Scan for the cell matching the given text and deliver its [X, Y] coordinate at center. 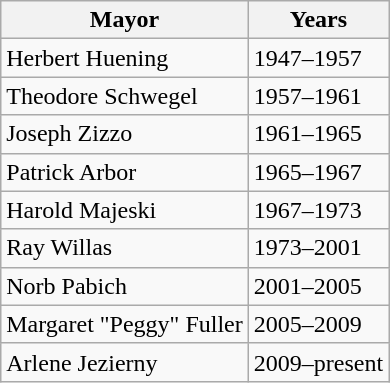
2001–2005 [318, 286]
Margaret "Peggy" Fuller [125, 324]
1961–1965 [318, 134]
Arlene Jezierny [125, 362]
Norb Pabich [125, 286]
Patrick Arbor [125, 172]
Joseph Zizzo [125, 134]
1973–2001 [318, 248]
Years [318, 20]
Theodore Schwegel [125, 96]
Ray Willas [125, 248]
2009–present [318, 362]
2005–2009 [318, 324]
1957–1961 [318, 96]
1947–1957 [318, 58]
1965–1967 [318, 172]
Herbert Huening [125, 58]
1967–1973 [318, 210]
Harold Majeski [125, 210]
Mayor [125, 20]
